Identify which cell holds the provided text, then report its [X, Y] central coordinate. 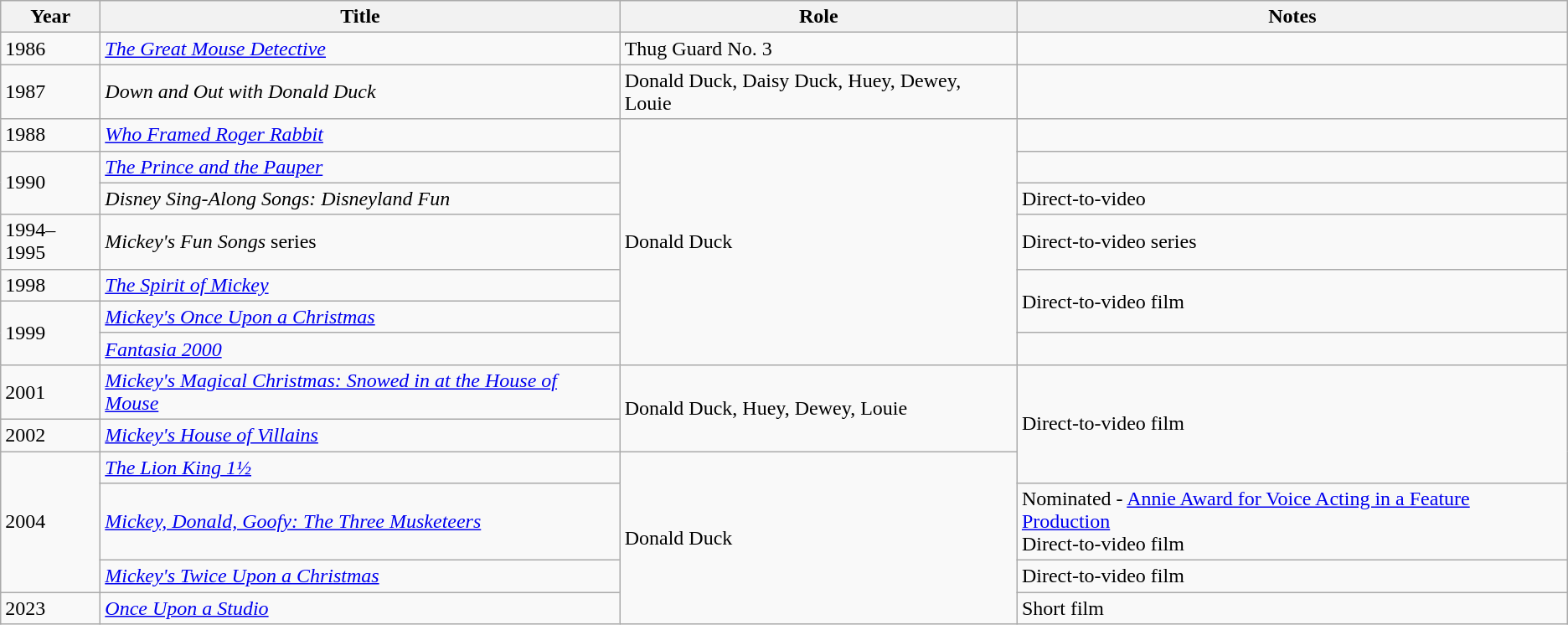
The Great Mouse Detective [360, 49]
Short film [1292, 608]
Who Framed Roger Rabbit [360, 135]
1986 [50, 49]
1999 [50, 333]
Mickey's House of Villains [360, 435]
The Lion King 1½ [360, 467]
Fantasia 2000 [360, 349]
Mickey, Donald, Goofy: The Three Musketeers [360, 522]
Donald Duck, Daisy Duck, Huey, Dewey, Louie [818, 92]
Mickey's Magical Christmas: Snowed in at the House of Mouse [360, 392]
1988 [50, 135]
1998 [50, 285]
The Spirit of Mickey [360, 285]
2002 [50, 435]
Year [50, 17]
1987 [50, 92]
2001 [50, 392]
Nominated - Annie Award for Voice Acting in a Feature ProductionDirect-to-video film [1292, 522]
Mickey's Once Upon a Christmas [360, 317]
Thug Guard No. 3 [818, 49]
Down and Out with Donald Duck [360, 92]
1994–1995 [50, 241]
2023 [50, 608]
Mickey's Twice Upon a Christmas [360, 576]
2004 [50, 521]
Direct-to-video [1292, 199]
Disney Sing-Along Songs: Disneyland Fun [360, 199]
Title [360, 17]
1990 [50, 183]
Donald Duck, Huey, Dewey, Louie [818, 407]
Once Upon a Studio [360, 608]
Role [818, 17]
Mickey's Fun Songs series [360, 241]
Notes [1292, 17]
The Prince and the Pauper [360, 167]
Direct-to-video series [1292, 241]
